Return (x, y) of the center of cell containing provided text 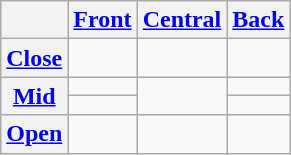
Front (102, 20)
Back (258, 20)
Central (182, 20)
Open (34, 134)
Close (34, 58)
Mid (34, 96)
